Locate the cell with the specified text and output its (X, Y) center coordinate. 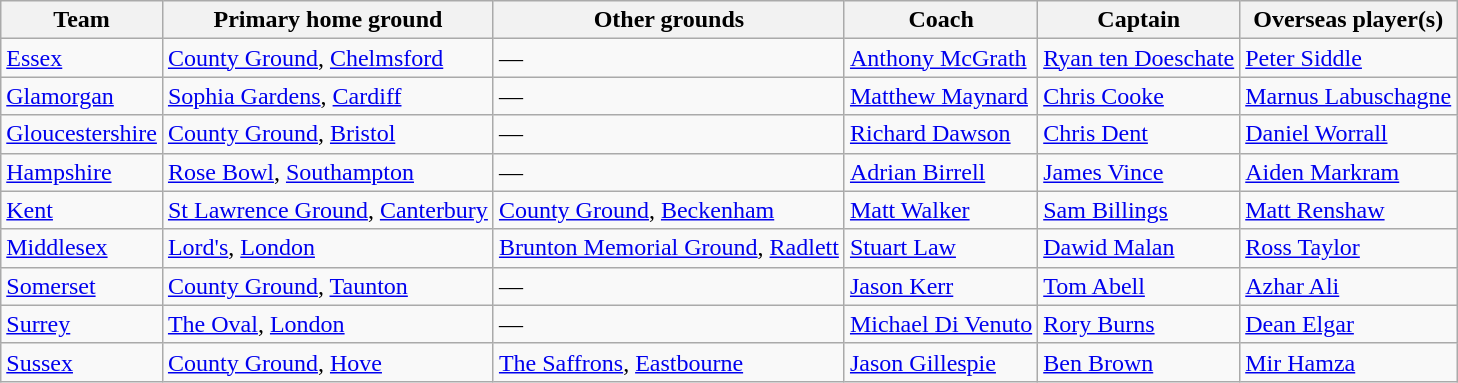
Dawid Malan (1139, 248)
Ben Brown (1139, 362)
County Ground, Bristol (328, 134)
Jason Gillespie (940, 362)
Team (82, 20)
Richard Dawson (940, 134)
Hampshire (82, 172)
St Lawrence Ground, Canterbury (328, 210)
Mir Hamza (1348, 362)
The Oval, London (328, 324)
Peter Siddle (1348, 58)
Lord's, London (328, 248)
Dean Elgar (1348, 324)
Primary home ground (328, 20)
Glamorgan (82, 96)
County Ground, Taunton (328, 286)
Somerset (82, 286)
Ross Taylor (1348, 248)
Matt Walker (940, 210)
Other grounds (668, 20)
Matthew Maynard (940, 96)
The Saffrons, Eastbourne (668, 362)
Sophia Gardens, Cardiff (328, 96)
Tom Abell (1139, 286)
Rose Bowl, Southampton (328, 172)
Essex (82, 58)
Stuart Law (940, 248)
Chris Dent (1139, 134)
Anthony McGrath (940, 58)
County Ground, Beckenham (668, 210)
Surrey (82, 324)
Chris Cooke (1139, 96)
Matt Renshaw (1348, 210)
Marnus Labuschagne (1348, 96)
Daniel Worrall (1348, 134)
Azhar Ali (1348, 286)
Jason Kerr (940, 286)
James Vince (1139, 172)
County Ground, Hove (328, 362)
Brunton Memorial Ground, Radlett (668, 248)
Rory Burns (1139, 324)
Michael Di Venuto (940, 324)
Sam Billings (1139, 210)
Overseas player(s) (1348, 20)
County Ground, Chelmsford (328, 58)
Kent (82, 210)
Gloucestershire (82, 134)
Aiden Markram (1348, 172)
Adrian Birrell (940, 172)
Sussex (82, 362)
Ryan ten Doeschate (1139, 58)
Captain (1139, 20)
Coach (940, 20)
Middlesex (82, 248)
